From the cell containing the given text, extract its center point as (x, y) coordinate. 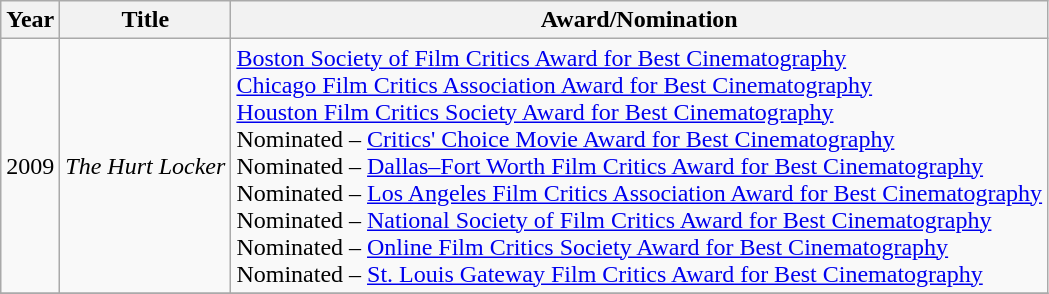
Award/Nomination (640, 20)
2009 (30, 166)
Year (30, 20)
Title (146, 20)
The Hurt Locker (146, 166)
